Return [x, y] of the center of cell containing provided text 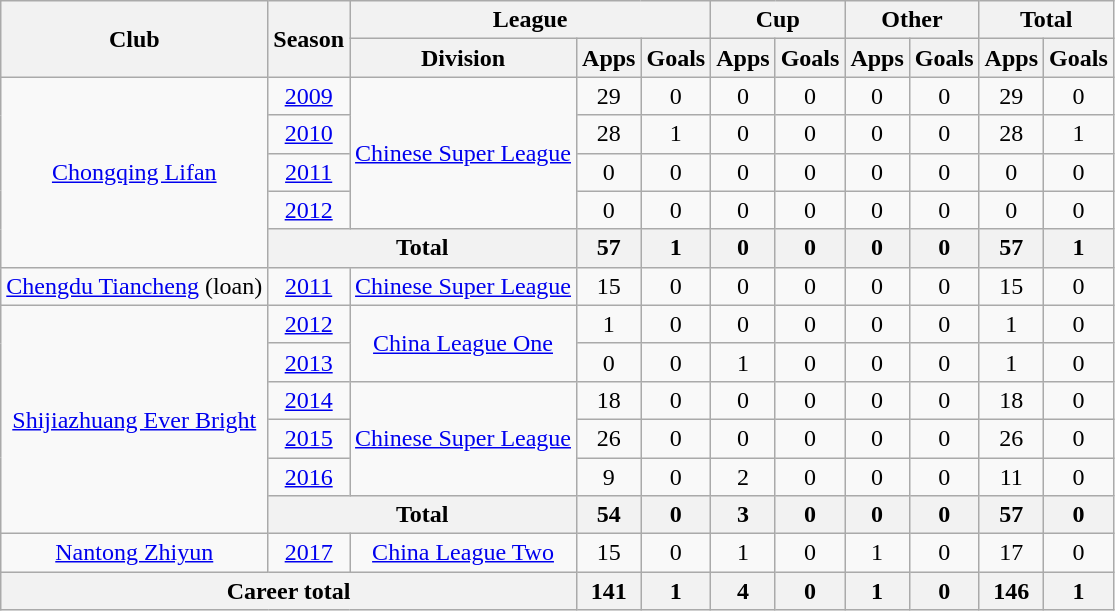
2010 [309, 134]
2013 [309, 362]
2016 [309, 477]
Division [464, 58]
Chengdu Tiancheng (loan) [134, 286]
4 [743, 591]
2014 [309, 400]
11 [1011, 477]
Career total [289, 591]
2 [743, 477]
Club [134, 39]
Shijiazhuang Ever Bright [134, 419]
54 [609, 515]
Cup [778, 20]
9 [609, 477]
Chongqing Lifan [134, 172]
Other [912, 20]
China League Two [464, 553]
Season [309, 39]
141 [609, 591]
2017 [309, 553]
146 [1011, 591]
China League One [464, 343]
League [530, 20]
2009 [309, 96]
3 [743, 515]
2015 [309, 438]
Nantong Zhiyun [134, 553]
17 [1011, 553]
